Identify which cell holds the provided text, then report its [X, Y] central coordinate. 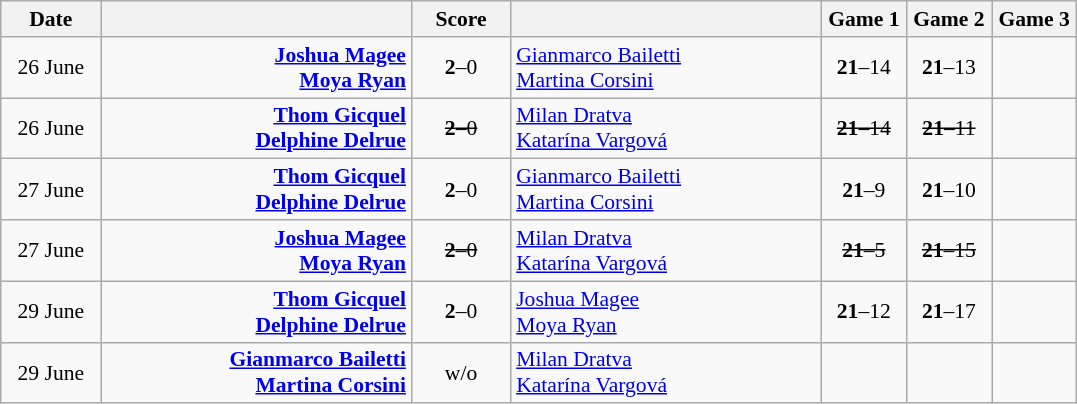
Game 1 [864, 19]
w/o [461, 372]
21–11 [948, 128]
21–9 [864, 190]
21–15 [948, 250]
Date [51, 19]
Score [461, 19]
21–10 [948, 190]
21–13 [948, 68]
21–12 [864, 312]
Game 3 [1034, 19]
Game 2 [948, 19]
21–5 [864, 250]
21–17 [948, 312]
